Provide the (X, Y) coordinate of the cell's center where the given text is located.  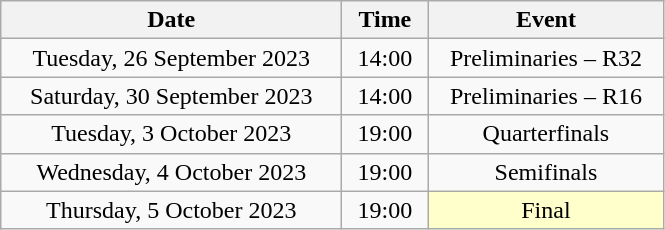
Preliminaries – R16 (546, 96)
Thursday, 5 October 2023 (172, 210)
Semifinals (546, 172)
Event (546, 20)
Quarterfinals (546, 134)
Wednesday, 4 October 2023 (172, 172)
Date (172, 20)
Time (385, 20)
Tuesday, 3 October 2023 (172, 134)
Saturday, 30 September 2023 (172, 96)
Final (546, 210)
Preliminaries – R32 (546, 58)
Tuesday, 26 September 2023 (172, 58)
